Extract the (X, Y) coordinate from the center of the cell holding the provided text.  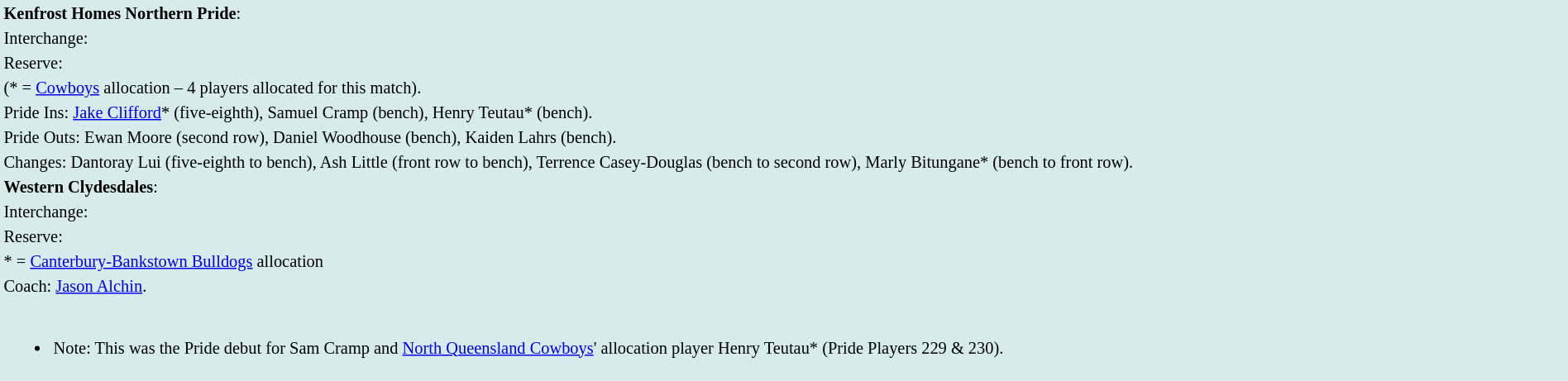
(* = Cowboys allocation – 4 players allocated for this match). (784, 88)
Kenfrost Homes Northern Pride: (784, 13)
Western Clydesdales: (784, 187)
* = Canterbury-Bankstown Bulldogs allocation (784, 261)
Note: This was the Pride debut for Sam Cramp and North Queensland Cowboys' allocation player Henry Teutau* (Pride Players 229 & 230). (784, 338)
Pride Ins: Jake Clifford* (five-eighth), Samuel Cramp (bench), Henry Teutau* (bench). (784, 112)
Coach: Jason Alchin. (784, 286)
Pride Outs: Ewan Moore (second row), Daniel Woodhouse (bench), Kaiden Lahrs (bench). (784, 137)
